From the cell containing the given text, extract its center point as [x, y] coordinate. 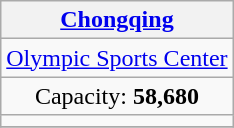
Olympic Sports Center [117, 58]
Capacity: 58,680 [117, 96]
Chongqing [117, 20]
